Output the [x, y] coordinate of the center of the cell containing the given text.  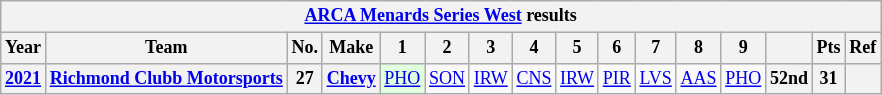
Richmond Clubb Motorsports [166, 78]
2021 [24, 78]
Make [351, 48]
7 [656, 48]
3 [490, 48]
PIR [616, 78]
CNS [534, 78]
8 [698, 48]
ARCA Menards Series West results [441, 16]
9 [744, 48]
31 [828, 78]
Year [24, 48]
Chevy [351, 78]
Team [166, 48]
4 [534, 48]
6 [616, 48]
Pts [828, 48]
SON [448, 78]
AAS [698, 78]
LVS [656, 78]
No. [304, 48]
5 [578, 48]
2 [448, 48]
52nd [790, 78]
1 [402, 48]
27 [304, 78]
Ref [863, 48]
